Locate the cell with the specified text and output its (X, Y) center coordinate. 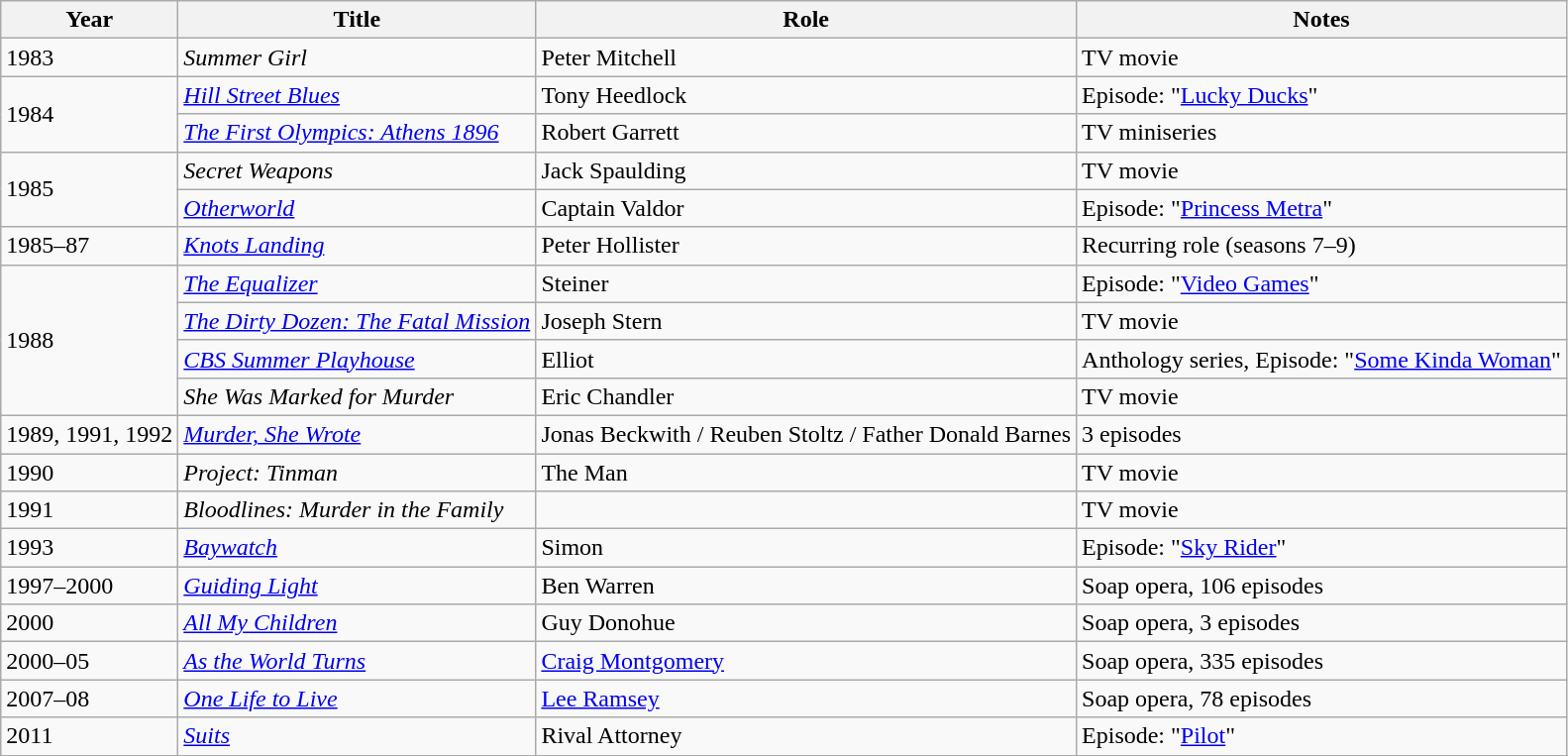
Soap opera, 3 episodes (1321, 623)
1985 (89, 189)
Episode: "Pilot" (1321, 736)
As the World Turns (357, 661)
1984 (89, 114)
Lee Ramsey (806, 699)
Peter Mitchell (806, 57)
Otherworld (357, 208)
Baywatch (357, 548)
2000 (89, 623)
1988 (89, 340)
1989, 1991, 1992 (89, 434)
Joseph Stern (806, 321)
1983 (89, 57)
Craig Montgomery (806, 661)
Secret Weapons (357, 170)
Episode: "Lucky Ducks" (1321, 95)
Suits (357, 736)
Ben Warren (806, 586)
One Life to Live (357, 699)
1991 (89, 510)
1997–2000 (89, 586)
1993 (89, 548)
Simon (806, 548)
Recurring role (seasons 7–9) (1321, 246)
2007–08 (89, 699)
Rival Attorney (806, 736)
Hill Street Blues (357, 95)
Tony Heedlock (806, 95)
Episode: "Sky Rider" (1321, 548)
She Was Marked for Murder (357, 396)
Knots Landing (357, 246)
Anthology series, Episode: "Some Kinda Woman" (1321, 359)
Captain Valdor (806, 208)
Murder, She Wrote (357, 434)
Notes (1321, 20)
Jonas Beckwith / Reuben Stoltz / Father Donald Barnes (806, 434)
Guy Donohue (806, 623)
Summer Girl (357, 57)
The Equalizer (357, 283)
The Man (806, 473)
Episode: "Princess Metra" (1321, 208)
1985–87 (89, 246)
2011 (89, 736)
All My Children (357, 623)
Bloodlines: Murder in the Family (357, 510)
Episode: "Video Games" (1321, 283)
Role (806, 20)
Year (89, 20)
1990 (89, 473)
Soap opera, 335 episodes (1321, 661)
3 episodes (1321, 434)
CBS Summer Playhouse (357, 359)
Soap opera, 78 episodes (1321, 699)
The Dirty Dozen: The Fatal Mission (357, 321)
Robert Garrett (806, 133)
The First Olympics: Athens 1896 (357, 133)
Steiner (806, 283)
Eric Chandler (806, 396)
Guiding Light (357, 586)
Title (357, 20)
Project: Tinman (357, 473)
Soap opera, 106 episodes (1321, 586)
2000–05 (89, 661)
Elliot (806, 359)
Jack Spaulding (806, 170)
TV miniseries (1321, 133)
Peter Hollister (806, 246)
